For the text-containing cell, return its midpoint in (X, Y) coordinate format. 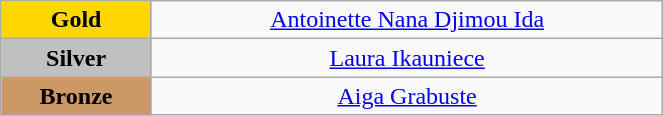
Antoinette Nana Djimou Ida (406, 20)
Silver (76, 58)
Bronze (76, 96)
Gold (76, 20)
Laura Ikauniece (406, 58)
Aiga Grabuste (406, 96)
